For the text-containing cell, return its midpoint in (x, y) coordinate format. 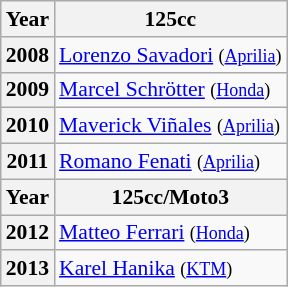
Karel Hanika (KTM) (170, 269)
Maverick Viñales (Aprilia) (170, 126)
2010 (28, 126)
2009 (28, 90)
125cc (170, 19)
2008 (28, 55)
Matteo Ferrari (Honda) (170, 233)
2011 (28, 162)
Romano Fenati (Aprilia) (170, 162)
Lorenzo Savadori (Aprilia) (170, 55)
2012 (28, 233)
2013 (28, 269)
Marcel Schrötter (Honda) (170, 90)
125cc/Moto3 (170, 197)
